Provide the (x, y) coordinate of the cell's center where the given text is located.  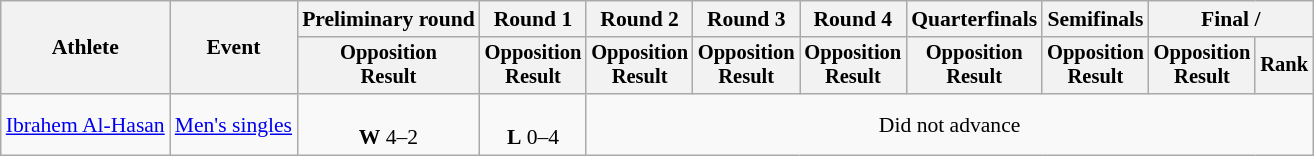
Quarterfinals (974, 19)
Athlete (86, 48)
L 0–4 (534, 124)
Ibrahem Al-Hasan (86, 124)
Preliminary round (388, 19)
Round 3 (746, 19)
Final / (1231, 19)
Rank (1284, 66)
Did not advance (950, 124)
Semifinals (1096, 19)
Round 4 (854, 19)
W 4–2 (388, 124)
Round 2 (640, 19)
Men's singles (234, 124)
Round 1 (534, 19)
Event (234, 48)
